Return the [X, Y] coordinate for the center point of the cell that contains the specified text.  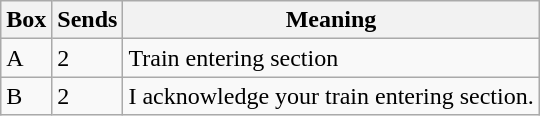
Box [26, 20]
B [26, 96]
Sends [88, 20]
I acknowledge your train entering section. [331, 96]
A [26, 58]
Train entering section [331, 58]
Meaning [331, 20]
